Determine the (x, y) coordinate at the center of the cell enclosing the given text.  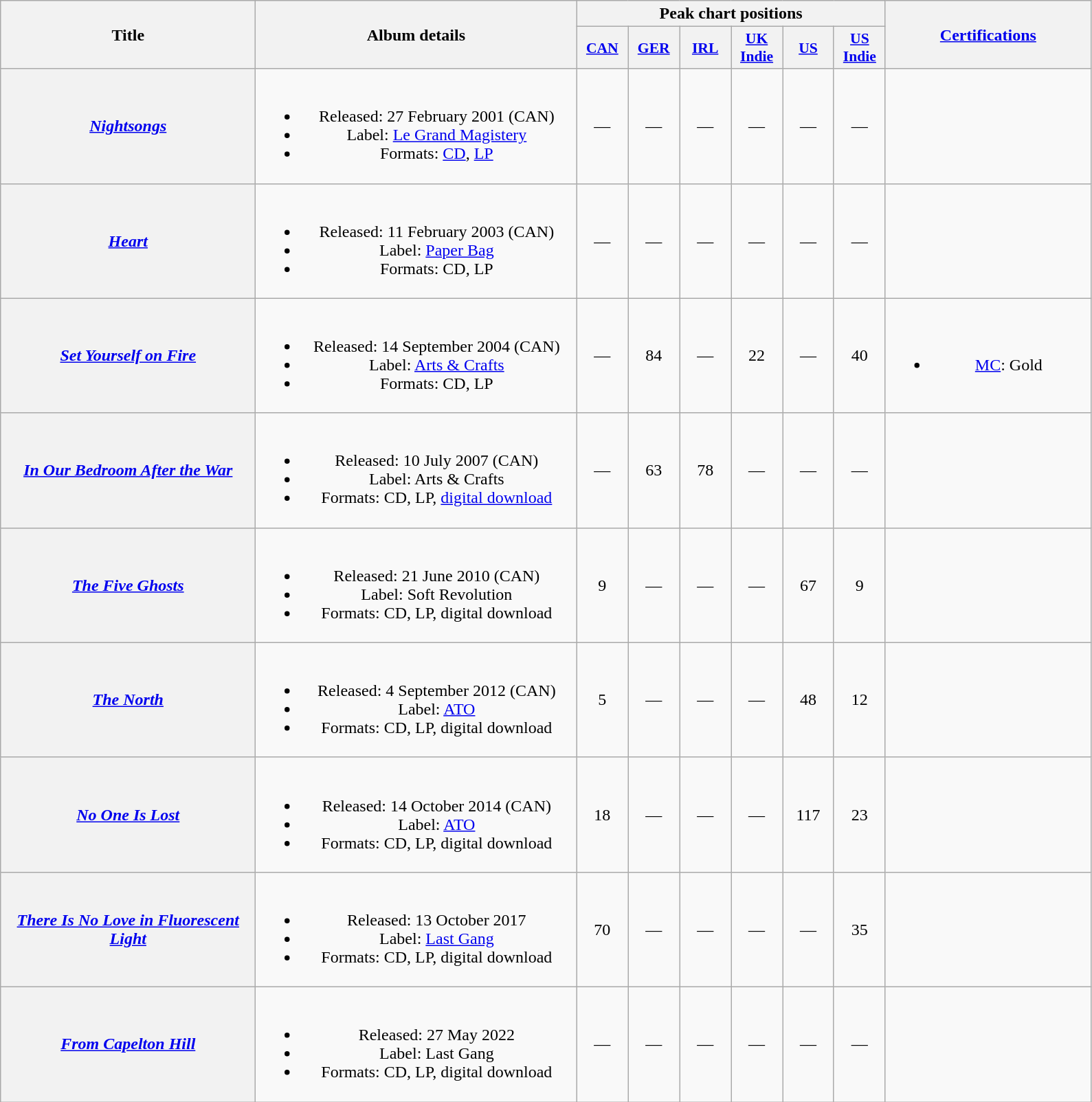
Set Yourself on Fire (128, 356)
Released: 14 September 2004 (CAN)Label: Arts & CraftsFormats: CD, LP (416, 356)
MC: Gold (988, 356)
No One Is Lost (128, 815)
23 (859, 815)
The North (128, 699)
From Capelton Hill (128, 1044)
Album details (416, 34)
US Indie (859, 48)
CAN (602, 48)
Released: 21 June 2010 (CAN)Label: Soft RevolutionFormats: CD, LP, digital download (416, 585)
Released: 11 February 2003 (CAN)Label: Paper BagFormats: CD, LP (416, 240)
Title (128, 34)
22 (757, 356)
US (808, 48)
Released: 27 February 2001 (CAN)Label: Le Grand MagisteryFormats: CD, LP (416, 126)
12 (859, 699)
Peak chart positions (731, 14)
67 (808, 585)
Certifications (988, 34)
63 (654, 470)
40 (859, 356)
GER (654, 48)
84 (654, 356)
The Five Ghosts (128, 585)
In Our Bedroom After the War (128, 470)
Released: 13 October 2017Label: Last GangFormats: CD, LP, digital download (416, 929)
5 (602, 699)
78 (705, 470)
48 (808, 699)
UKIndie (757, 48)
70 (602, 929)
Released: 4 September 2012 (CAN)Label: ATOFormats: CD, LP, digital download (416, 699)
Released: 10 July 2007 (CAN)Label: Arts & CraftsFormats: CD, LP, digital download (416, 470)
117 (808, 815)
IRL (705, 48)
Nightsongs (128, 126)
Released: 14 October 2014 (CAN)Label: ATOFormats: CD, LP, digital download (416, 815)
35 (859, 929)
Released: 27 May 2022Label: Last GangFormats: CD, LP, digital download (416, 1044)
There Is No Love in Fluorescent Light (128, 929)
18 (602, 815)
Heart (128, 240)
